Search for the cell housing the specified text and yield its [X, Y] center coordinate. 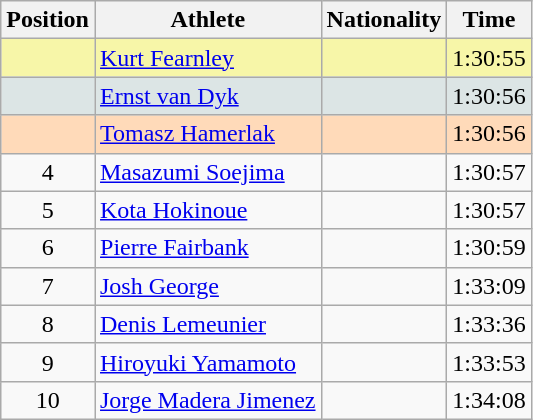
Athlete [208, 20]
Josh George [208, 286]
Position [48, 20]
1:30:59 [489, 248]
10 [48, 400]
1:33:36 [489, 324]
1:33:09 [489, 286]
1:30:55 [489, 58]
5 [48, 210]
Time [489, 20]
Hiroyuki Yamamoto [208, 362]
8 [48, 324]
Pierre Fairbank [208, 248]
Kota Hokinoue [208, 210]
Kurt Fearnley [208, 58]
9 [48, 362]
Masazumi Soejima [208, 172]
4 [48, 172]
Ernst van Dyk [208, 96]
Jorge Madera Jimenez [208, 400]
Nationality [384, 20]
Denis Lemeunier [208, 324]
7 [48, 286]
1:33:53 [489, 362]
Tomasz Hamerlak [208, 134]
6 [48, 248]
1:34:08 [489, 400]
